Pinpoint the cell where the given text exists, returning its [X, Y] midpoint coordinate. 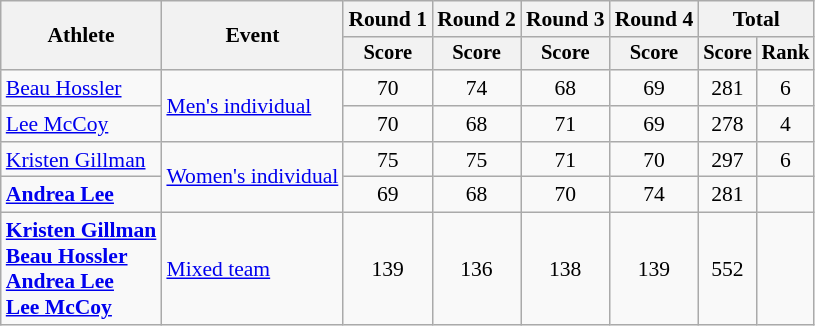
Round 3 [566, 19]
Women's individual [252, 178]
Kristen GillmanBeau HosslerAndrea LeeLee McCoy [82, 269]
Event [252, 36]
138 [566, 269]
297 [727, 160]
Andrea Lee [82, 195]
Kristen Gillman [82, 160]
136 [476, 269]
Athlete [82, 36]
Rank [786, 54]
Round 4 [654, 19]
278 [727, 124]
Men's individual [252, 106]
Beau Hossler [82, 88]
Mixed team [252, 269]
4 [786, 124]
552 [727, 269]
Round 2 [476, 19]
Lee McCoy [82, 124]
Total [756, 19]
Round 1 [388, 19]
